Identify which cell holds the provided text, then report its [x, y] central coordinate. 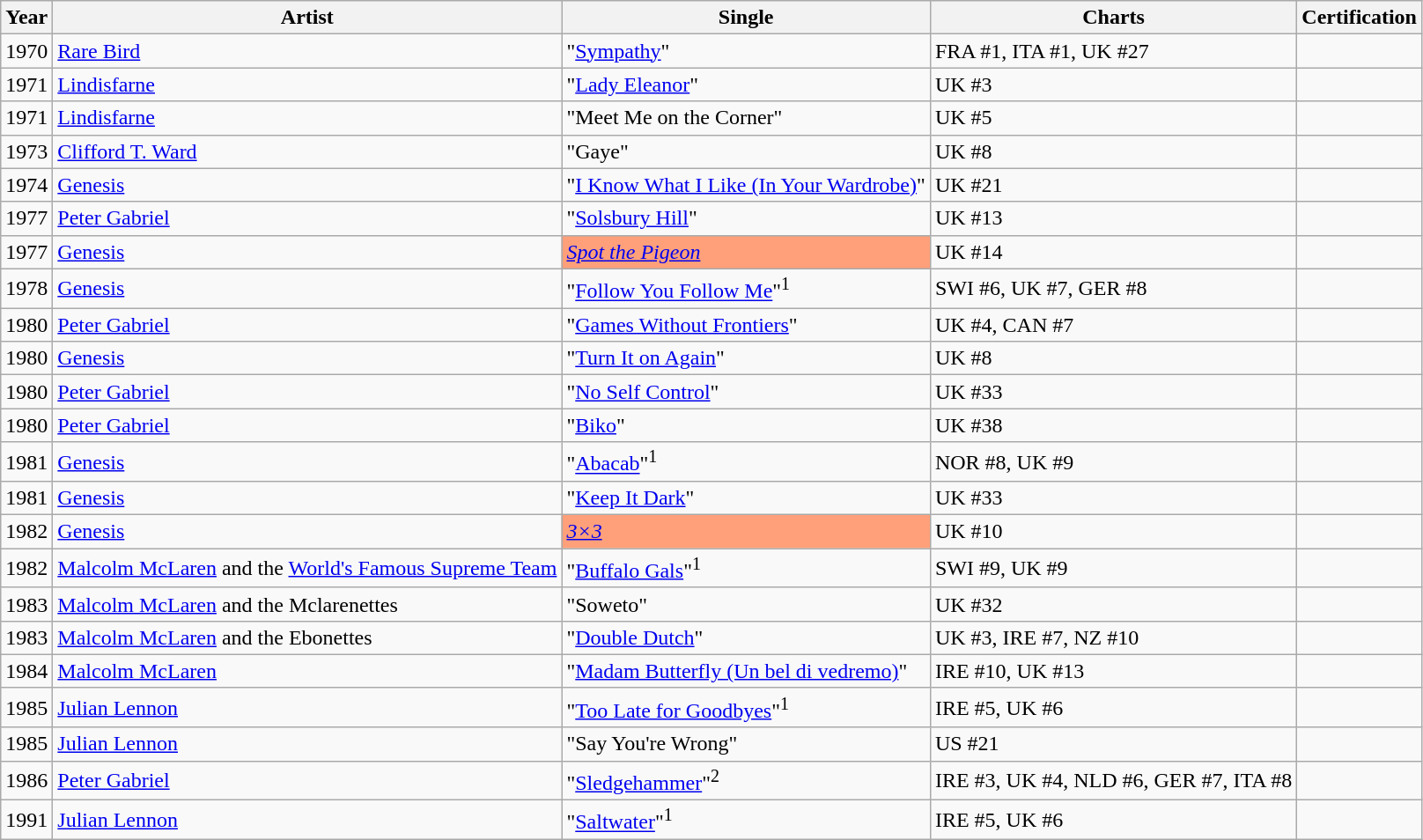
UK #4, CAN #7 [1113, 325]
1984 [26, 671]
1991 [26, 821]
"Buffalo Gals"1 [746, 569]
"Madam Butterfly (Un bel di vedremo)" [746, 671]
UK #14 [1113, 252]
NOR #8, UK #9 [1113, 461]
UK #38 [1113, 425]
UK #32 [1113, 604]
"Saltwater"1 [746, 821]
1970 [26, 51]
"Sympathy" [746, 51]
Spot the Pigeon [746, 252]
1986 [26, 780]
1973 [26, 151]
UK #3, IRE #7, NZ #10 [1113, 637]
UK #5 [1113, 118]
SWI #9, UK #9 [1113, 569]
"Gaye" [746, 151]
"Lady Eleanor" [746, 85]
Rare Bird [307, 51]
UK #10 [1113, 532]
"Soweto" [746, 604]
"Sledgehammer"2 [746, 780]
"Keep It Dark" [746, 498]
IRE #3, UK #4, NLD #6, GER #7, ITA #8 [1113, 780]
SWI #6, UK #7, GER #8 [1113, 289]
Malcolm McLaren and the World's Famous Supreme Team [307, 569]
"Games Without Frontiers" [746, 325]
Single [746, 18]
UK #13 [1113, 218]
"I Know What I Like (In Your Wardrobe)" [746, 185]
IRE #10, UK #13 [1113, 671]
1978 [26, 289]
Artist [307, 18]
Certification [1360, 18]
"Biko" [746, 425]
FRA #1, ITA #1, UK #27 [1113, 51]
UK #3 [1113, 85]
"Turn It on Again" [746, 358]
"Solsbury Hill" [746, 218]
Malcolm McLaren [307, 671]
3×3 [746, 532]
1974 [26, 185]
"Abacab"1 [746, 461]
"No Self Control" [746, 392]
"Follow You Follow Me"1 [746, 289]
Clifford T. Ward [307, 151]
Year [26, 18]
Malcolm McLaren and the Mclarenettes [307, 604]
Charts [1113, 18]
"Too Late for Goodbyes"1 [746, 708]
"Meet Me on the Corner" [746, 118]
"Say You're Wrong" [746, 744]
US #21 [1113, 744]
UK #21 [1113, 185]
Malcolm McLaren and the Ebonettes [307, 637]
"Double Dutch" [746, 637]
